Scan for the cell matching the given text and deliver its [x, y] coordinate at center. 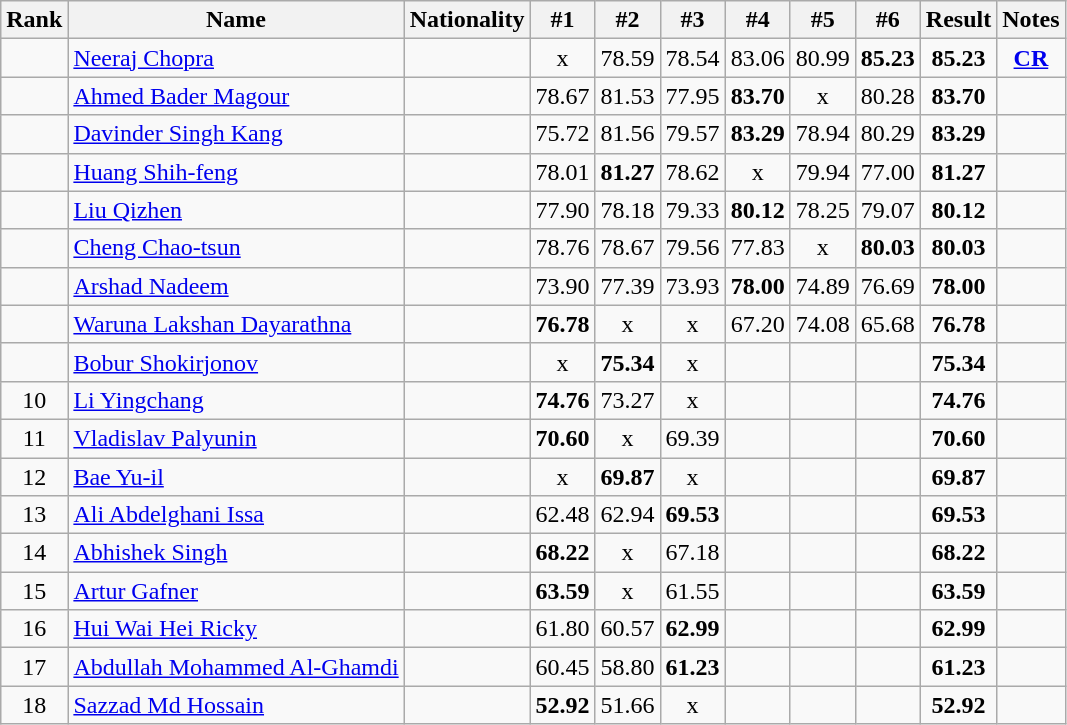
Ahmed Bader Magour [236, 96]
Hui Wai Hei Ricky [236, 629]
77.95 [692, 96]
51.66 [628, 705]
17 [34, 667]
10 [34, 400]
Rank [34, 20]
69.39 [692, 438]
#1 [562, 20]
67.18 [692, 553]
Sazzad Md Hossain [236, 705]
Arshad Nadeem [236, 286]
78.18 [628, 210]
Abhishek Singh [236, 553]
Abdullah Mohammed Al-Ghamdi [236, 667]
61.80 [562, 629]
15 [34, 591]
12 [34, 477]
Name [236, 20]
80.28 [888, 96]
76.69 [888, 286]
78.01 [562, 172]
77.39 [628, 286]
Bobur Shokirjonov [236, 362]
Notes [1031, 20]
77.00 [888, 172]
60.57 [628, 629]
14 [34, 553]
CR [1031, 58]
Artur Gafner [236, 591]
Nationality [467, 20]
Davinder Singh Kang [236, 134]
79.56 [692, 248]
80.99 [822, 58]
78.76 [562, 248]
73.93 [692, 286]
Ali Abdelghani Issa [236, 515]
73.90 [562, 286]
77.90 [562, 210]
77.83 [758, 248]
Cheng Chao-tsun [236, 248]
Vladislav Palyunin [236, 438]
79.33 [692, 210]
78.59 [628, 58]
16 [34, 629]
61.55 [692, 591]
Waruna Lakshan Dayarathna [236, 324]
78.94 [822, 134]
67.20 [758, 324]
80.29 [888, 134]
79.07 [888, 210]
75.72 [562, 134]
Neeraj Chopra [236, 58]
58.80 [628, 667]
81.56 [628, 134]
62.94 [628, 515]
#2 [628, 20]
74.89 [822, 286]
65.68 [888, 324]
79.94 [822, 172]
78.62 [692, 172]
62.48 [562, 515]
Li Yingchang [236, 400]
74.08 [822, 324]
#4 [758, 20]
Bae Yu-il [236, 477]
#3 [692, 20]
78.25 [822, 210]
18 [34, 705]
13 [34, 515]
81.53 [628, 96]
#5 [822, 20]
Huang Shih-feng [236, 172]
11 [34, 438]
Liu Qizhen [236, 210]
#6 [888, 20]
79.57 [692, 134]
60.45 [562, 667]
83.06 [758, 58]
78.54 [692, 58]
Result [958, 20]
73.27 [628, 400]
